Locate the cell with the specified text and output its (X, Y) center coordinate. 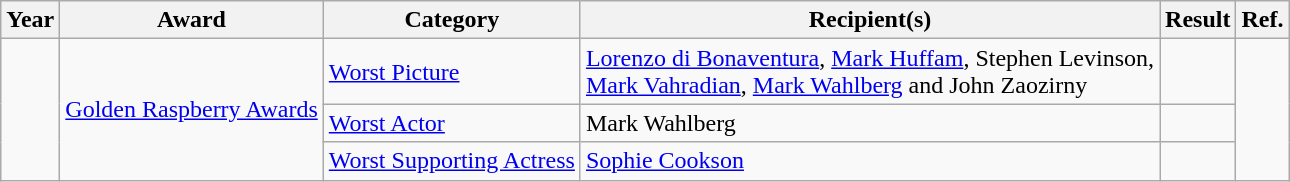
Lorenzo di Bonaventura, Mark Huffam, Stephen Levinson, Mark Vahradian, Mark Wahlberg and John Zaozirny (870, 72)
Year (30, 20)
Category (452, 20)
Award (192, 20)
Worst Picture (452, 72)
Worst Supporting Actress (452, 161)
Golden Raspberry Awards (192, 110)
Worst Actor (452, 123)
Ref. (1262, 20)
Mark Wahlberg (870, 123)
Result (1198, 20)
Sophie Cookson (870, 161)
Recipient(s) (870, 20)
